Pinpoint the cell where the given text exists, returning its (X, Y) midpoint coordinate. 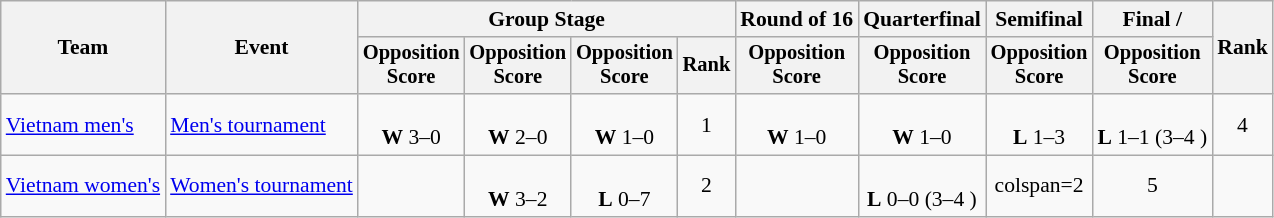
colspan=2 (1040, 186)
Final / (1152, 19)
Quarterfinal (922, 19)
W 3–0 (412, 124)
5 (1152, 186)
W 3–2 (518, 186)
2 (707, 186)
Group Stage (546, 19)
Event (262, 48)
Team (83, 48)
Women's tournament (262, 186)
Vietnam women's (83, 186)
L 0–7 (624, 186)
L 0–0 (3–4 ) (922, 186)
L 1–3 (1040, 124)
L 1–1 (3–4 ) (1152, 124)
Semifinal (1040, 19)
Round of 16 (796, 19)
4 (1242, 124)
Vietnam men's (83, 124)
1 (707, 124)
Men's tournament (262, 124)
W 2–0 (518, 124)
